Output the [X, Y] coordinate of the center of the cell containing the given text.  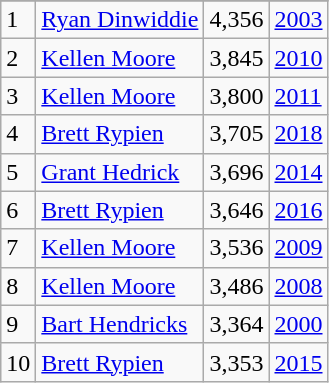
2018 [298, 134]
2000 [298, 324]
2008 [298, 286]
Ryan Dinwiddie [120, 20]
3,646 [236, 210]
7 [18, 248]
3,845 [236, 58]
3,364 [236, 324]
10 [18, 362]
3,353 [236, 362]
3,486 [236, 286]
6 [18, 210]
3,705 [236, 134]
3,536 [236, 248]
2011 [298, 96]
5 [18, 172]
1 [18, 20]
2010 [298, 58]
3 [18, 96]
2014 [298, 172]
4 [18, 134]
2003 [298, 20]
2009 [298, 248]
4,356 [236, 20]
3,696 [236, 172]
8 [18, 286]
Bart Hendricks [120, 324]
2 [18, 58]
2015 [298, 362]
3,800 [236, 96]
2016 [298, 210]
Grant Hedrick [120, 172]
9 [18, 324]
